Extract the [X, Y] coordinate from the center of the cell holding the provided text.  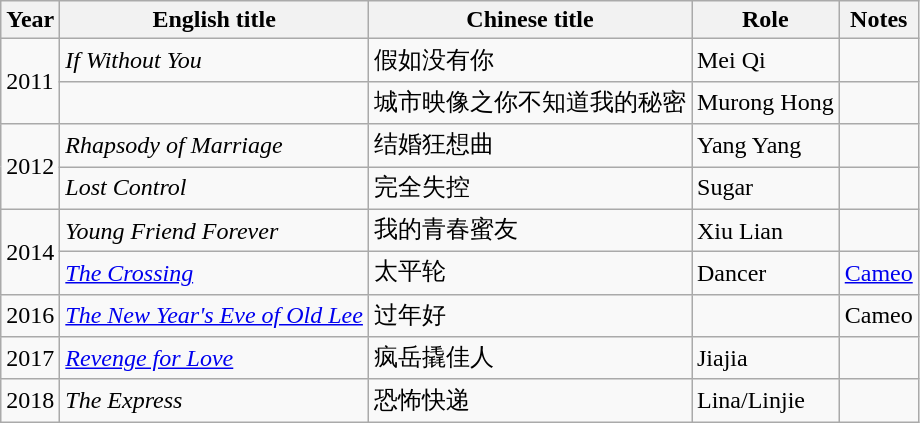
完全失控 [530, 188]
2016 [30, 316]
2012 [30, 166]
2018 [30, 400]
假如没有你 [530, 60]
Young Friend Forever [214, 230]
过年好 [530, 316]
2017 [30, 358]
恐怖快递 [530, 400]
The Crossing [214, 274]
城市映像之你不知道我的秘密 [530, 102]
2014 [30, 252]
Notes [878, 20]
The Express [214, 400]
疯岳撬佳人 [530, 358]
Jiajia [766, 358]
Dancer [766, 274]
Year [30, 20]
Role [766, 20]
Sugar [766, 188]
Revenge for Love [214, 358]
Murong Hong [766, 102]
English title [214, 20]
Mei Qi [766, 60]
结婚狂想曲 [530, 146]
The New Year's Eve of Old Lee [214, 316]
太平轮 [530, 274]
Rhapsody of Marriage [214, 146]
If Without You [214, 60]
2011 [30, 82]
Lina/Linjie [766, 400]
我的青春蜜友 [530, 230]
Yang Yang [766, 146]
Xiu Lian [766, 230]
Lost Control [214, 188]
Chinese title [530, 20]
